Detect which cell encompasses the target text, then output its [X, Y] center coordinate. 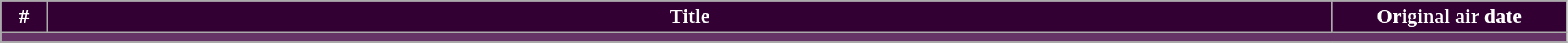
Title [689, 17]
Original air date [1449, 17]
# [24, 17]
